Scan for the cell matching the given text and deliver its [x, y] coordinate at center. 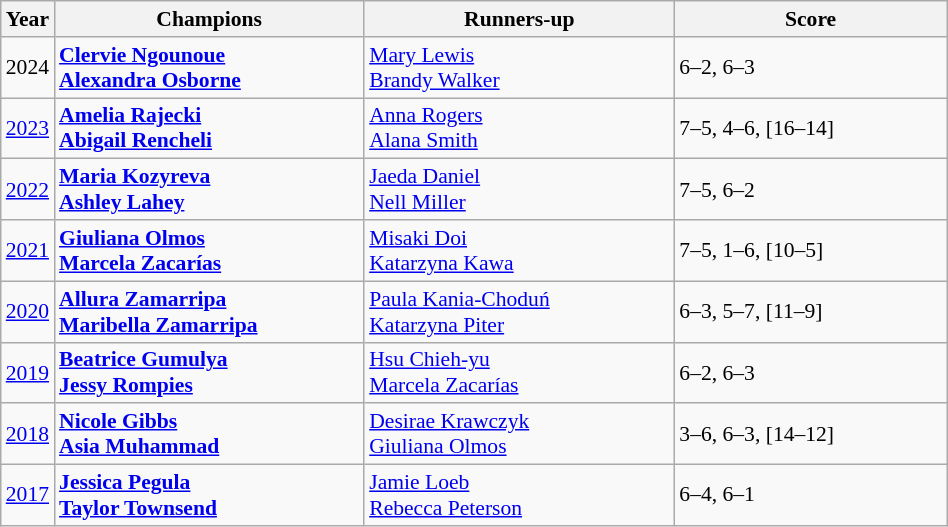
Amelia Rajecki Abigail Rencheli [209, 128]
Score [810, 19]
Nicole Gibbs Asia Muhammad [209, 434]
2017 [28, 496]
Year [28, 19]
Beatrice Gumulya Jessy Rompies [209, 372]
2024 [28, 68]
2023 [28, 128]
Jaeda Daniel Nell Miller [519, 190]
2021 [28, 250]
Misaki Doi Katarzyna Kawa [519, 250]
6–3, 5–7, [11–9] [810, 312]
3–6, 6–3, [14–12] [810, 434]
Mary Lewis Brandy Walker [519, 68]
7–5, 4–6, [16–14] [810, 128]
Hsu Chieh-yu Marcela Zacarías [519, 372]
Paula Kania-Choduń Katarzyna Piter [519, 312]
6–4, 6–1 [810, 496]
Desirae Krawczyk Giuliana Olmos [519, 434]
7–5, 1–6, [10–5] [810, 250]
Runners-up [519, 19]
2019 [28, 372]
Jamie Loeb Rebecca Peterson [519, 496]
2022 [28, 190]
7–5, 6–2 [810, 190]
Anna Rogers Alana Smith [519, 128]
Jessica Pegula Taylor Townsend [209, 496]
2020 [28, 312]
Maria Kozyreva Ashley Lahey [209, 190]
2018 [28, 434]
Giuliana Olmos Marcela Zacarías [209, 250]
Champions [209, 19]
Clervie Ngounoue Alexandra Osborne [209, 68]
Allura Zamarripa Maribella Zamarripa [209, 312]
